Output the (x, y) coordinate of the center of the cell containing the given text.  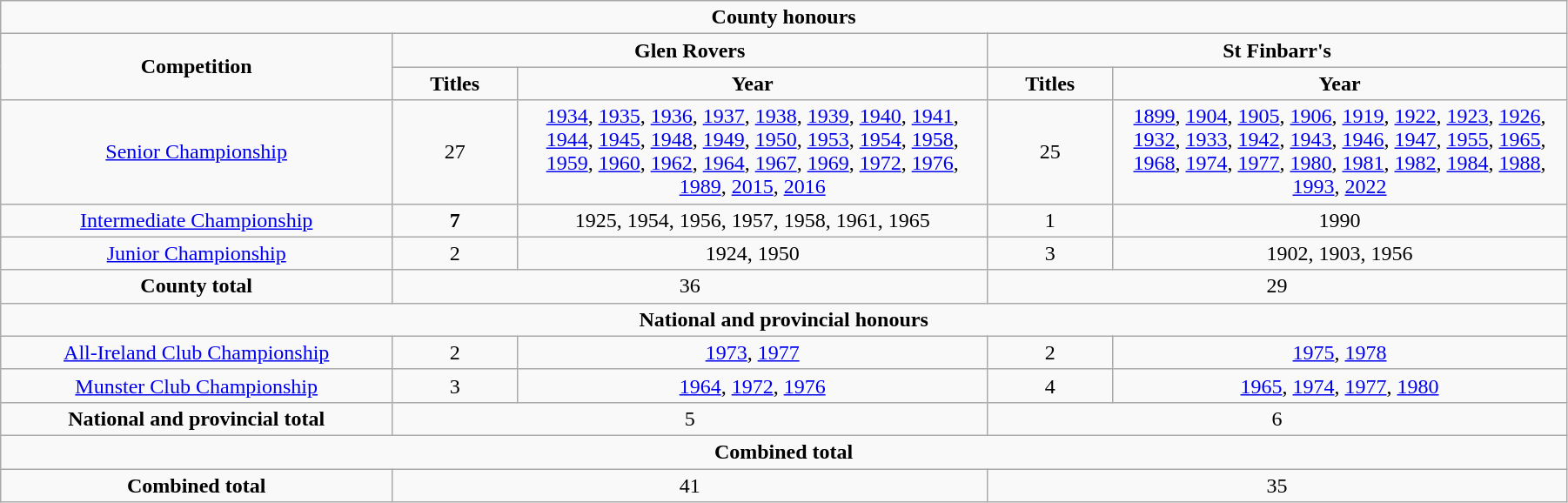
36 (690, 286)
29 (1277, 286)
National and provincial honours (784, 319)
7 (455, 220)
1925, 1954, 1956, 1957, 1958, 1961, 1965 (753, 220)
County total (197, 286)
1902, 1903, 1956 (1340, 253)
4 (1050, 386)
National and provincial total (197, 419)
35 (1277, 485)
27 (455, 151)
25 (1050, 151)
Junior Championship (197, 253)
41 (690, 485)
1975, 1978 (1340, 352)
6 (1277, 419)
St Finbarr's (1277, 50)
1973, 1977 (753, 352)
All-Ireland Club Championship (197, 352)
Competition (197, 67)
Glen Rovers (690, 50)
1 (1050, 220)
5 (690, 419)
Munster Club Championship (197, 386)
1990 (1340, 220)
1964, 1972, 1976 (753, 386)
1924, 1950 (753, 253)
1965, 1974, 1977, 1980 (1340, 386)
County honours (784, 17)
Senior Championship (197, 151)
Intermediate Championship (197, 220)
